Return [X, Y] of the center of cell containing provided text 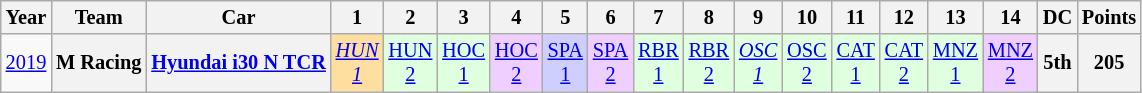
CAT2 [904, 63]
DC [1058, 17]
2019 [26, 63]
9 [758, 17]
13 [956, 17]
SPA2 [610, 63]
CAT1 [856, 63]
RBR1 [658, 63]
2 [410, 17]
6 [610, 17]
11 [856, 17]
12 [904, 17]
14 [1010, 17]
SPA1 [566, 63]
HUN1 [358, 63]
10 [806, 17]
Car [238, 17]
Hyundai i30 N TCR [238, 63]
1 [358, 17]
MNZ1 [956, 63]
5th [1058, 63]
Points [1109, 17]
5 [566, 17]
Year [26, 17]
M Racing [98, 63]
205 [1109, 63]
8 [709, 17]
OSC1 [758, 63]
3 [464, 17]
HOC1 [464, 63]
HUN2 [410, 63]
7 [658, 17]
Team [98, 17]
4 [516, 17]
MNZ2 [1010, 63]
OSC2 [806, 63]
RBR2 [709, 63]
HOC2 [516, 63]
